Extract the [x, y] coordinate from the center of the cell holding the provided text.  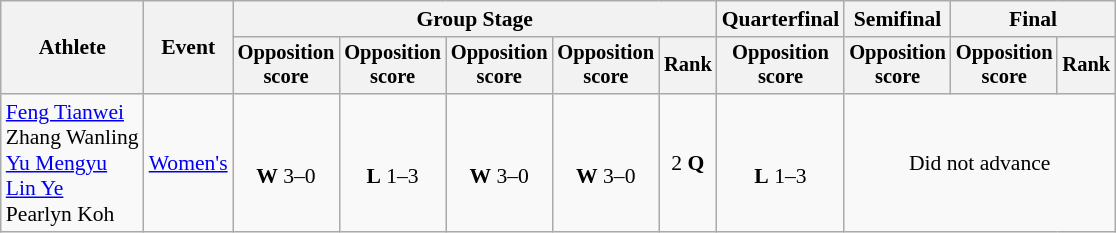
Semifinal [898, 19]
Final [1033, 19]
Athlete [72, 48]
2 Q [688, 163]
Quarterfinal [781, 19]
Event [188, 48]
Feng TianweiZhang WanlingYu MengyuLin YePearlyn Koh [72, 163]
Group Stage [475, 19]
Women's [188, 163]
Did not advance [980, 163]
